Search for the cell housing the specified text and yield its [X, Y] center coordinate. 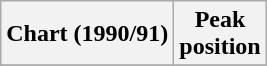
Peakposition [220, 34]
Chart (1990/91) [88, 34]
